Determine the [X, Y] coordinate at the center of the cell enclosing the given text.  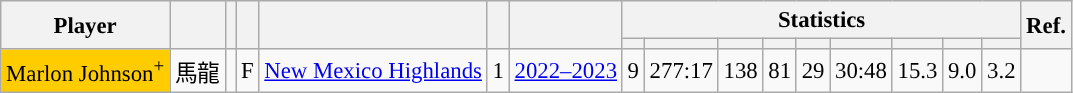
30:48 [862, 71]
81 [780, 71]
Ref. [1046, 25]
New Mexico Highlands [373, 71]
9 [633, 71]
1 [498, 71]
29 [812, 71]
Player [86, 25]
3.2 [1002, 71]
Marlon Johnson+ [86, 71]
F [248, 71]
Statistics [822, 20]
9.0 [962, 71]
馬龍 [198, 71]
138 [740, 71]
2022–2023 [566, 71]
277:17 [681, 71]
15.3 [917, 71]
